For the text-containing cell, return its midpoint in (X, Y) coordinate format. 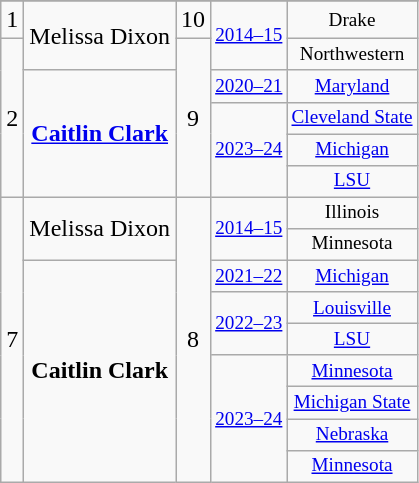
Cleveland State (352, 118)
10 (194, 20)
Northwestern (352, 55)
1 (12, 20)
Maryland (352, 86)
2022–23 (249, 324)
Illinois (352, 213)
Drake (352, 20)
Louisville (352, 308)
2021–22 (249, 276)
9 (194, 118)
7 (12, 340)
2020–21 (249, 86)
Nebraska (352, 434)
8 (194, 340)
Michigan State (352, 403)
2 (12, 118)
